Pinpoint the cell where the given text exists, returning its [x, y] midpoint coordinate. 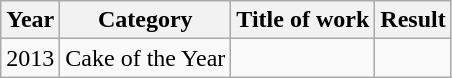
2013 [30, 58]
Category [146, 20]
Result [413, 20]
Title of work [303, 20]
Year [30, 20]
Cake of the Year [146, 58]
